Find where the given text appears and provide that cell's center as [X, Y] coordinate. 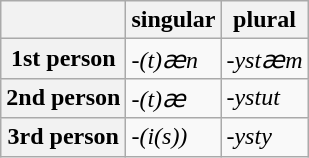
1st person [64, 59]
-(t)ӕn [174, 59]
plural [264, 20]
singular [174, 20]
-ysty [264, 137]
3rd person [64, 137]
-(t)ӕ [174, 98]
-(i(s)) [174, 137]
-ystӕm [264, 59]
-ystut [264, 98]
2nd person [64, 98]
